Return [X, Y] of the center of cell containing provided text 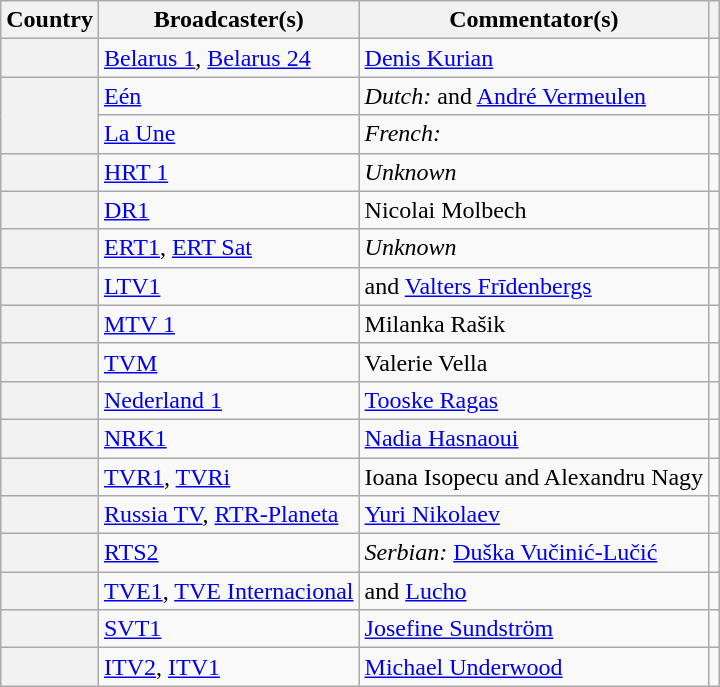
Broadcaster(s) [228, 20]
Dutch: and André Vermeulen [534, 96]
La Une [228, 134]
TVE1, TVE Internacional [228, 591]
ERT1, ERT Sat [228, 248]
SVT1 [228, 629]
Nadia Hasnaoui [534, 438]
TVM [228, 362]
Commentator(s) [534, 20]
Milanka Rašik [534, 324]
Yuri Nikolaev [534, 515]
Valerie Vella [534, 362]
Russia TV, RTR-Planeta [228, 515]
Eén [228, 96]
Belarus 1, Belarus 24 [228, 58]
Tooske Ragas [534, 400]
HRT 1 [228, 172]
and Lucho [534, 591]
RTS2 [228, 553]
Denis Kurian [534, 58]
Ioana Isopecu and Alexandru Nagy [534, 477]
Serbian: Duška Vučinić-Lučić [534, 553]
Josefine Sundström [534, 629]
ITV2, ITV1 [228, 667]
Nicolai Molbech [534, 210]
Michael Underwood [534, 667]
Country [50, 20]
TVR1, TVRi [228, 477]
MTV 1 [228, 324]
LTV1 [228, 286]
and Valters Frīdenbergs [534, 286]
French: [534, 134]
NRK1 [228, 438]
Nederland 1 [228, 400]
DR1 [228, 210]
